Pinpoint the cell where the given text exists, returning its (X, Y) midpoint coordinate. 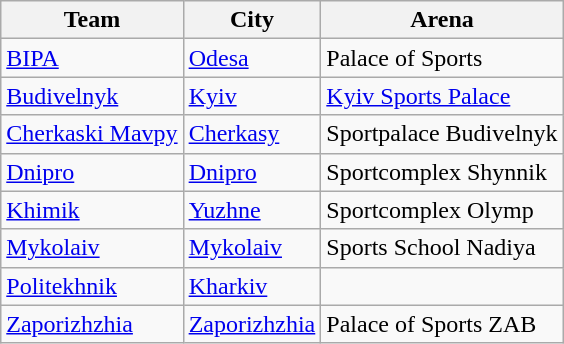
Cherkasy (252, 134)
BIPA (92, 58)
Sportpalace Budivelnyk (442, 134)
Sports School Nadiya (442, 248)
Team (92, 20)
Odesa (252, 58)
Palace of Sports (442, 58)
Sportcomplex Olymp (442, 210)
Kharkiv (252, 286)
Budivelnyk (92, 96)
Palace of Sports ZAB (442, 324)
Kyiv (252, 96)
Politekhnik (92, 286)
City (252, 20)
Kyiv Sports Palace (442, 96)
Khimik (92, 210)
Sportcomplex Shynnik (442, 172)
Cherkaski Mavpy (92, 134)
Yuzhne (252, 210)
Arena (442, 20)
